Return the [x, y] coordinate for the center point of the cell that contains the specified text.  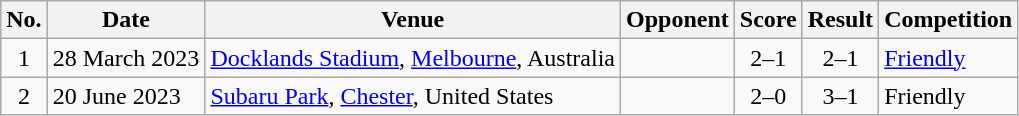
Docklands Stadium, Melbourne, Australia [413, 58]
Venue [413, 20]
2–0 [768, 96]
Opponent [678, 20]
Score [768, 20]
1 [24, 58]
No. [24, 20]
Result [840, 20]
28 March 2023 [126, 58]
3–1 [840, 96]
2 [24, 96]
Subaru Park, Chester, United States [413, 96]
Competition [948, 20]
20 June 2023 [126, 96]
Date [126, 20]
